Determine the (X, Y) coordinate at the center of the cell enclosing the given text.  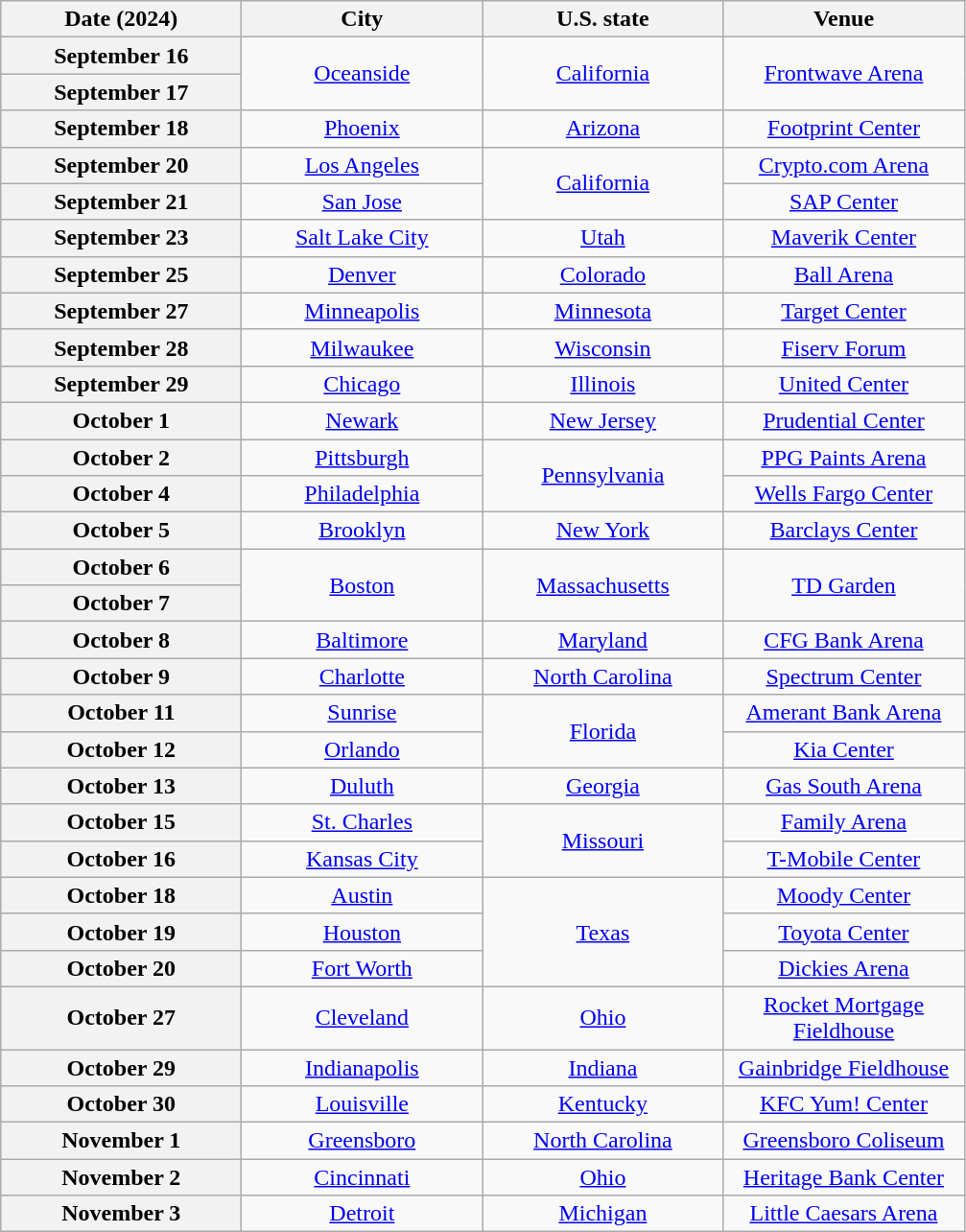
October 13 (121, 786)
Kia Center (844, 749)
Moody Center (844, 895)
Fiserv Forum (844, 347)
T-Mobile Center (844, 859)
Date (2024) (121, 19)
Missouri (602, 841)
September 18 (121, 129)
October 15 (121, 822)
Cincinnati (363, 1177)
Little Caesars Arena (844, 1214)
Gas South Arena (844, 786)
Barclays Center (844, 531)
St. Charles (363, 822)
Milwaukee (363, 347)
U.S. state (602, 19)
Philadelphia (363, 494)
Family Arena (844, 822)
September 29 (121, 384)
TD Garden (844, 585)
November 1 (121, 1141)
Venue (844, 19)
Los Angeles (363, 165)
September 25 (121, 274)
September 28 (121, 347)
Prudential Center (844, 420)
Fort Worth (363, 968)
Maverik Center (844, 238)
October 6 (121, 567)
November 2 (121, 1177)
October 9 (121, 676)
Wells Fargo Center (844, 494)
Boston (363, 585)
Georgia (602, 786)
Pennsylvania (602, 476)
Duluth (363, 786)
September 16 (121, 56)
Toyota Center (844, 932)
October 16 (121, 859)
SAP Center (844, 201)
New York (602, 531)
October 29 (121, 1068)
Sunrise (363, 713)
Brooklyn (363, 531)
October 12 (121, 749)
San Jose (363, 201)
September 23 (121, 238)
October 8 (121, 640)
Texas (602, 932)
Maryland (602, 640)
City (363, 19)
October 1 (121, 420)
Utah (602, 238)
Florida (602, 731)
October 7 (121, 604)
Ball Arena (844, 274)
Cleveland (363, 1017)
Crypto.com Arena (844, 165)
Baltimore (363, 640)
Newark (363, 420)
October 5 (121, 531)
Houston (363, 932)
September 17 (121, 92)
Gainbridge Fieldhouse (844, 1068)
September 21 (121, 201)
KFC Yum! Center (844, 1104)
October 18 (121, 895)
Denver (363, 274)
Pittsburgh (363, 458)
Oceanside (363, 74)
Kentucky (602, 1104)
United Center (844, 384)
Wisconsin (602, 347)
Greensboro Coliseum (844, 1141)
Dickies Arena (844, 968)
Louisville (363, 1104)
CFG Bank Arena (844, 640)
Illinois (602, 384)
October 11 (121, 713)
Target Center (844, 311)
Charlotte (363, 676)
Frontwave Arena (844, 74)
Chicago (363, 384)
Kansas City (363, 859)
Michigan (602, 1214)
October 30 (121, 1104)
Austin (363, 895)
Footprint Center (844, 129)
Massachusetts (602, 585)
October 2 (121, 458)
Phoenix (363, 129)
Amerant Bank Arena (844, 713)
Minneapolis (363, 311)
New Jersey (602, 420)
Greensboro (363, 1141)
Heritage Bank Center (844, 1177)
Indiana (602, 1068)
Indianapolis (363, 1068)
Minnesota (602, 311)
Arizona (602, 129)
October 19 (121, 932)
Salt Lake City (363, 238)
October 27 (121, 1017)
Colorado (602, 274)
PPG Paints Arena (844, 458)
September 20 (121, 165)
Orlando (363, 749)
October 20 (121, 968)
Detroit (363, 1214)
Rocket Mortgage Fieldhouse (844, 1017)
September 27 (121, 311)
October 4 (121, 494)
Spectrum Center (844, 676)
November 3 (121, 1214)
